Output the (x, y) coordinate of the center of the cell containing the given text.  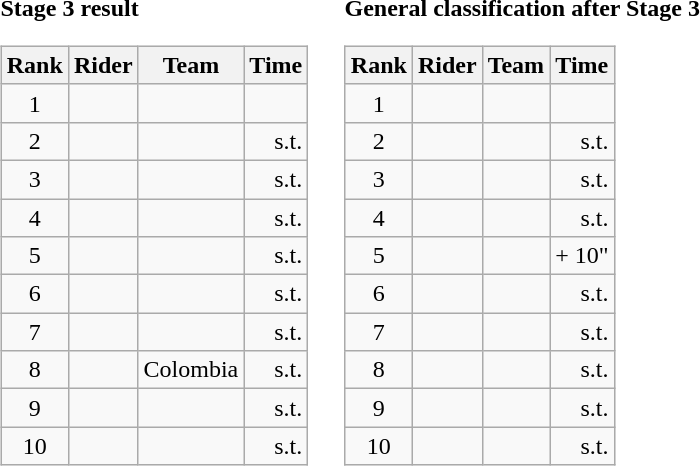
+ 10" (582, 256)
Colombia (191, 370)
